Locate the cell with the specified text and output its [x, y] center coordinate. 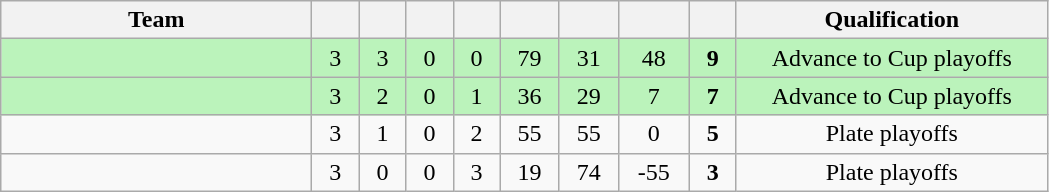
19 [530, 172]
31 [588, 58]
74 [588, 172]
Qualification [892, 20]
Team [156, 20]
-55 [654, 172]
79 [530, 58]
48 [654, 58]
5 [712, 134]
29 [588, 96]
36 [530, 96]
9 [712, 58]
